Search for the cell housing the specified text and yield its (x, y) center coordinate. 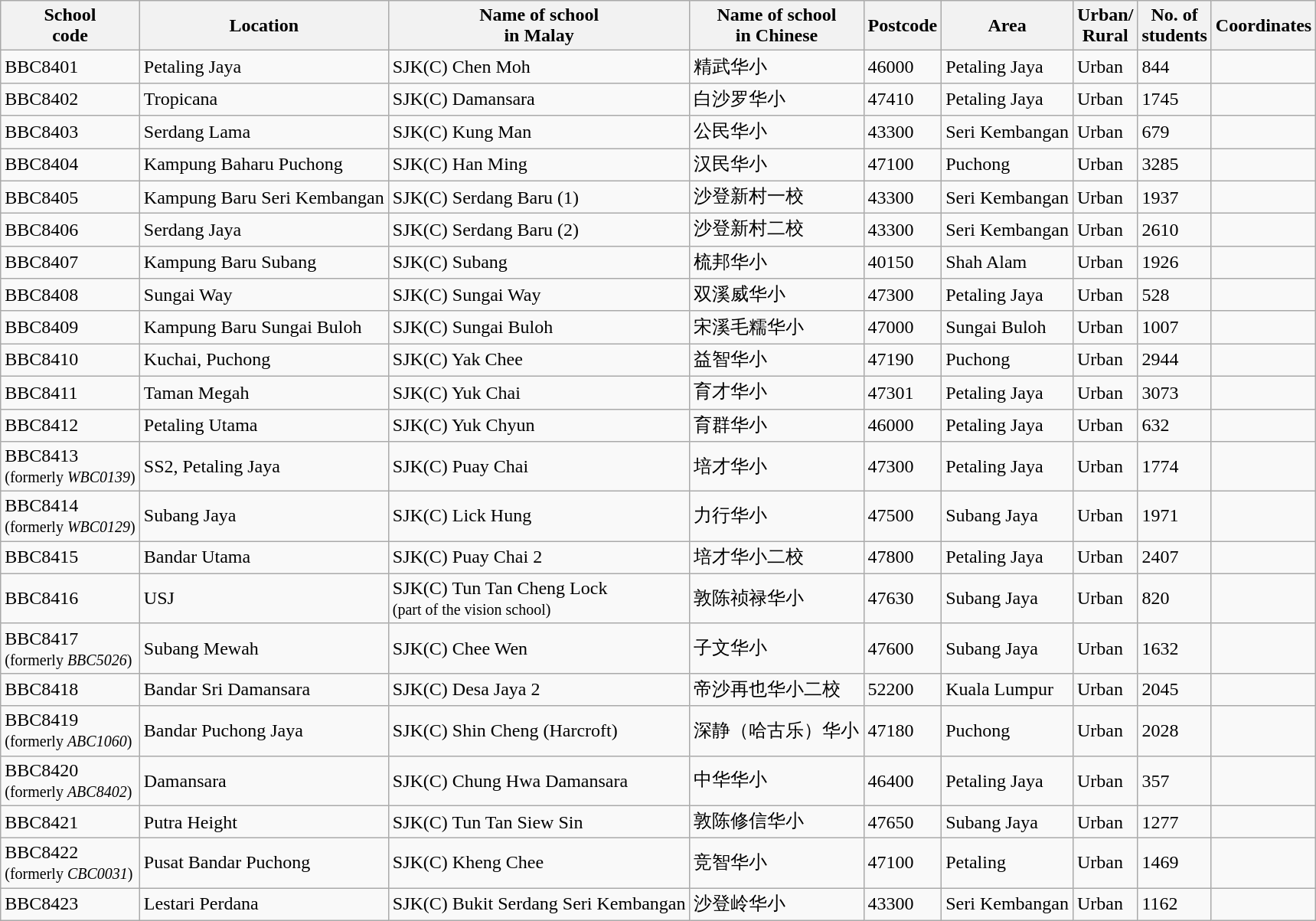
BBC8412 (70, 426)
SJK(C) Desa Jaya 2 (539, 689)
BBC8418 (70, 689)
BBC8413(formerly WBC0139) (70, 467)
2407 (1174, 557)
2028 (1174, 730)
Kampung Baru Subang (263, 262)
1277 (1174, 822)
Kampung Baharu Puchong (263, 165)
Kampung Baru Sungai Buloh (263, 328)
SJK(C) Tun Tan Cheng Lock(part of the vision school) (539, 599)
BBC8405 (70, 198)
SJK(C) Serdang Baru (2) (539, 230)
47190 (903, 360)
357 (1174, 781)
Putra Height (263, 822)
SJK(C) Yak Chee (539, 360)
BBC8407 (70, 262)
SJK(C) Chee Wen (539, 648)
Serdang Jaya (263, 230)
Postcode (903, 26)
子文华小 (776, 648)
BBC8411 (70, 392)
47650 (903, 822)
Lestari Perdana (263, 905)
BBC8401 (70, 67)
Taman Megah (263, 392)
BBC8404 (70, 165)
632 (1174, 426)
1007 (1174, 328)
Name of schoolin Chinese (776, 26)
竞智华小 (776, 864)
SJK(C) Bukit Serdang Seri Kembangan (539, 905)
力行华小 (776, 516)
SJK(C) Chung Hwa Damansara (539, 781)
BBC8406 (70, 230)
Tropicana (263, 100)
Subang Mewah (263, 648)
育群华小 (776, 426)
1971 (1174, 516)
3073 (1174, 392)
SJK(C) Chen Moh (539, 67)
47180 (903, 730)
2944 (1174, 360)
SJK(C) Serdang Baru (1) (539, 198)
深静（哈古乐）华小 (776, 730)
BBC8416 (70, 599)
SJK(C) Shin Cheng (Harcroft) (539, 730)
SJK(C) Han Ming (539, 165)
Kuala Lumpur (1007, 689)
白沙罗华小 (776, 100)
SJK(C) Sungai Buloh (539, 328)
宋溪毛糯华小 (776, 328)
汉民华小 (776, 165)
1469 (1174, 864)
沙登岭华小 (776, 905)
BBC8408 (70, 296)
679 (1174, 132)
SJK(C) Puay Chai (539, 467)
Damansara (263, 781)
Serdang Lama (263, 132)
2045 (1174, 689)
BBC8410 (70, 360)
帝沙再也华小二校 (776, 689)
Name of schoolin Malay (539, 26)
Kuchai, Puchong (263, 360)
Location (263, 26)
SJK(C) Yuk Chai (539, 392)
敦陈祯禄华小 (776, 599)
培才华小二校 (776, 557)
BBC8414(formerly WBC0129) (70, 516)
1162 (1174, 905)
Schoolcode (70, 26)
BBC8415 (70, 557)
Bandar Puchong Jaya (263, 730)
1745 (1174, 100)
USJ (263, 599)
BBC8420(formerly ABC8402) (70, 781)
47630 (903, 599)
1926 (1174, 262)
SJK(C) Tun Tan Siew Sin (539, 822)
SJK(C) Subang (539, 262)
Coordinates (1263, 26)
47000 (903, 328)
Urban/Rural (1105, 26)
SJK(C) Yuk Chyun (539, 426)
沙登新村二校 (776, 230)
育才华小 (776, 392)
BBC8422(formerly CBC0031) (70, 864)
Shah Alam (1007, 262)
BBC8409 (70, 328)
中华华小 (776, 781)
Sungai Buloh (1007, 328)
47410 (903, 100)
双溪威华小 (776, 296)
40150 (903, 262)
SJK(C) Lick Hung (539, 516)
47301 (903, 392)
Pusat Bandar Puchong (263, 864)
培才华小 (776, 467)
Area (1007, 26)
47500 (903, 516)
No. ofstudents (1174, 26)
47600 (903, 648)
844 (1174, 67)
528 (1174, 296)
52200 (903, 689)
2610 (1174, 230)
Kampung Baru Seri Kembangan (263, 198)
1632 (1174, 648)
1774 (1174, 467)
47800 (903, 557)
Bandar Sri Damansara (263, 689)
SJK(C) Damansara (539, 100)
益智华小 (776, 360)
BBC8403 (70, 132)
820 (1174, 599)
BBC8421 (70, 822)
SJK(C) Kung Man (539, 132)
SJK(C) Kheng Chee (539, 864)
沙登新村一校 (776, 198)
3285 (1174, 165)
BBC8423 (70, 905)
Petaling (1007, 864)
BBC8419(formerly ABC1060) (70, 730)
敦陈修信华小 (776, 822)
BBC8402 (70, 100)
梳邦华小 (776, 262)
46400 (903, 781)
1937 (1174, 198)
SJK(C) Puay Chai 2 (539, 557)
SS2, Petaling Jaya (263, 467)
Bandar Utama (263, 557)
精武华小 (776, 67)
公民华小 (776, 132)
BBC8417(formerly BBC5026) (70, 648)
Petaling Utama (263, 426)
Sungai Way (263, 296)
SJK(C) Sungai Way (539, 296)
